Output the [x, y] coordinate of the center of the cell containing the given text.  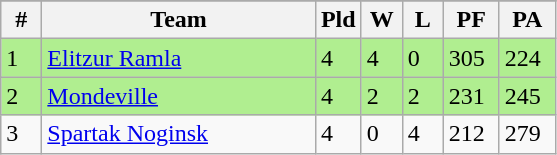
PF [471, 20]
Spartak Noginsk [179, 134]
Team [179, 20]
W [382, 20]
PA [527, 20]
Elitzur Ramla [179, 58]
L [422, 20]
3 [22, 134]
212 [471, 134]
# [22, 20]
245 [527, 96]
224 [527, 58]
305 [471, 58]
279 [527, 134]
Mondeville [179, 96]
231 [471, 96]
Pld [338, 20]
1 [22, 58]
